Determine the [X, Y] coordinate at the center of the cell enclosing the given text.  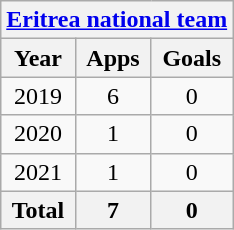
Goals [192, 58]
Total [38, 210]
6 [113, 96]
Year [38, 58]
Eritrea national team [117, 20]
7 [113, 210]
2020 [38, 134]
Apps [113, 58]
2021 [38, 172]
2019 [38, 96]
